Pinpoint the cell where the given text exists, returning its (X, Y) midpoint coordinate. 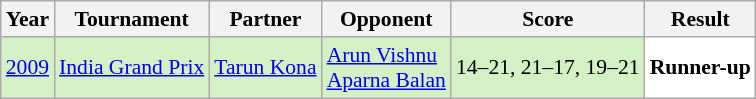
Tarun Kona (265, 68)
Result (700, 19)
Runner-up (700, 68)
Tournament (132, 19)
Opponent (386, 19)
Score (548, 19)
14–21, 21–17, 19–21 (548, 68)
Year (28, 19)
India Grand Prix (132, 68)
2009 (28, 68)
Arun Vishnu Aparna Balan (386, 68)
Partner (265, 19)
